Identify which cell holds the provided text, then report its (X, Y) central coordinate. 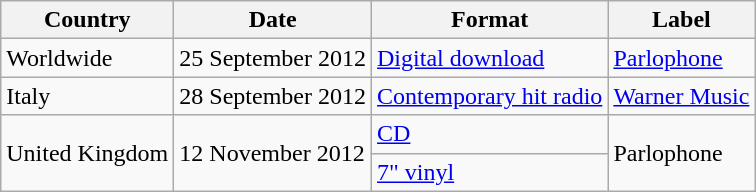
Digital download (490, 58)
Date (273, 20)
25 September 2012 (273, 58)
12 November 2012 (273, 153)
7" vinyl (490, 172)
Warner Music (682, 96)
CD (490, 134)
Country (88, 20)
Label (682, 20)
Contemporary hit radio (490, 96)
Italy (88, 96)
United Kingdom (88, 153)
28 September 2012 (273, 96)
Format (490, 20)
Worldwide (88, 58)
